Locate the cell with the specified text and output its [X, Y] center coordinate. 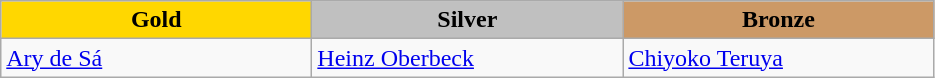
Silver [468, 20]
Ary de Sá [156, 58]
Chiyoko Teruya [778, 58]
Gold [156, 20]
Heinz Oberbeck [468, 58]
Bronze [778, 20]
